Locate the cell with the specified text and output its [x, y] center coordinate. 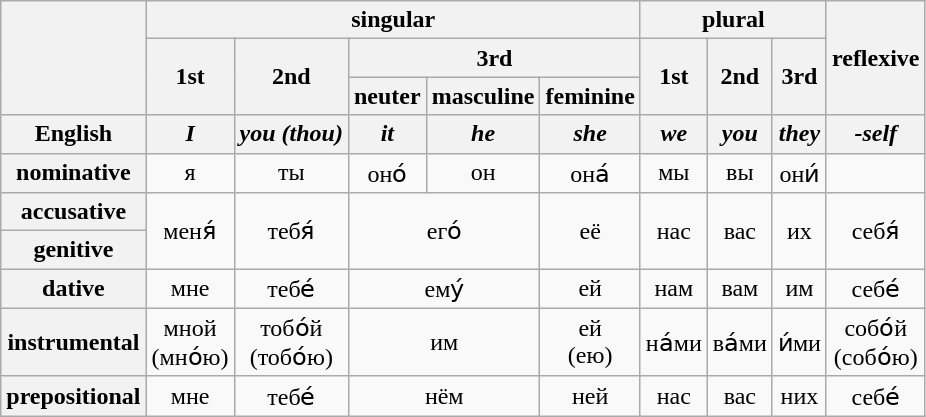
reflexive [876, 58]
собо́й(собо́ю) [876, 342]
ей(ею) [590, 342]
instrumental [74, 342]
accusative [74, 212]
ней [590, 396]
they [799, 134]
тобо́й(тобо́ю) [291, 342]
she [590, 134]
нам [674, 289]
I [190, 134]
prepositional [74, 396]
и́ми [799, 342]
you [740, 134]
ты [291, 173]
singular [393, 20]
на́ми [674, 342]
она́ [590, 173]
их [799, 231]
он [483, 173]
ва́ми [740, 342]
it [387, 134]
masculine [483, 96]
ей [590, 289]
вам [740, 289]
ему́ [444, 289]
you (thou) [291, 134]
neuter [387, 96]
he [483, 134]
nominative [74, 173]
её [590, 231]
dative [74, 289]
тебя́ [291, 231]
genitive [74, 250]
-self [876, 134]
вы [740, 173]
feminine [590, 96]
них [799, 396]
plural [733, 20]
we [674, 134]
оно́ [387, 173]
меня́ [190, 231]
мной(мно́ю) [190, 342]
нём [444, 396]
мы [674, 173]
я [190, 173]
English [74, 134]
они́ [799, 173]
себя́ [876, 231]
его́ [444, 231]
